Identify which cell holds the provided text, then report its [x, y] central coordinate. 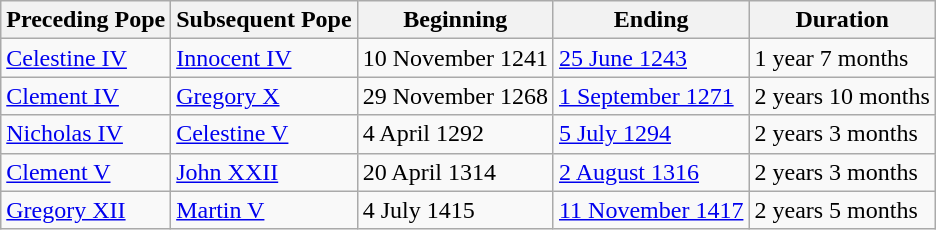
Celestine IV [86, 58]
20 April 1314 [455, 172]
Innocent IV [264, 58]
Clement IV [86, 96]
29 November 1268 [455, 96]
Gregory XII [86, 210]
5 July 1294 [650, 134]
Nicholas IV [86, 134]
Beginning [455, 20]
25 June 1243 [650, 58]
11 November 1417 [650, 210]
4 April 1292 [455, 134]
2 years 5 months [842, 210]
Celestine V [264, 134]
Gregory X [264, 96]
Clement V [86, 172]
2 August 1316 [650, 172]
4 July 1415 [455, 210]
Martin V [264, 210]
2 years 10 months [842, 96]
Ending [650, 20]
Duration [842, 20]
10 November 1241 [455, 58]
John XXII [264, 172]
1 year 7 months [842, 58]
1 September 1271 [650, 96]
Preceding Pope [86, 20]
Subsequent Pope [264, 20]
